Scan for the cell matching the given text and deliver its [X, Y] coordinate at center. 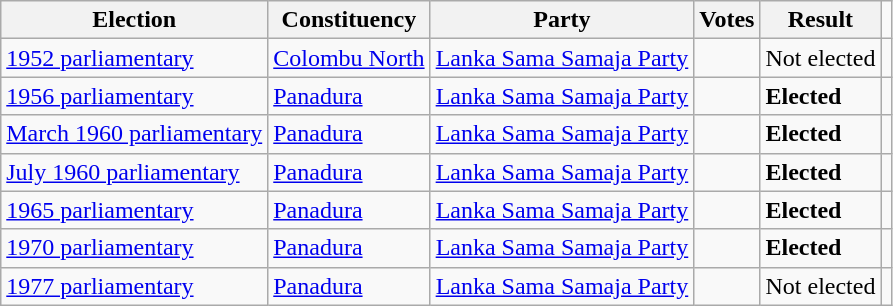
1952 parliamentary [134, 58]
Colombu North [349, 58]
Votes [727, 20]
Constituency [349, 20]
1977 parliamentary [134, 286]
1956 parliamentary [134, 96]
Party [562, 20]
July 1960 parliamentary [134, 172]
Result [820, 20]
Election [134, 20]
1965 parliamentary [134, 210]
1970 parliamentary [134, 248]
March 1960 parliamentary [134, 134]
